Capture the cell that displays the provided text and extract its (x, y) central coordinate. 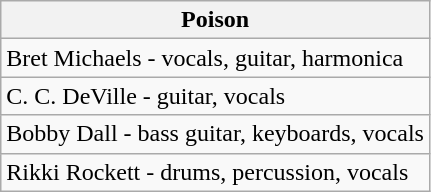
Rikki Rockett - drums, percussion, vocals (216, 172)
Poison (216, 20)
Bobby Dall - bass guitar, keyboards, vocals (216, 134)
C. C. DeVille - guitar, vocals (216, 96)
Bret Michaels - vocals, guitar, harmonica (216, 58)
